Locate the cell with the specified text and output its [x, y] center coordinate. 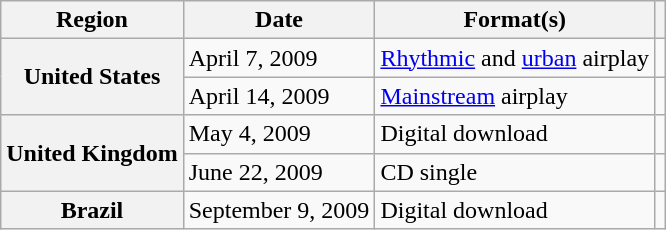
United States [92, 77]
Brazil [92, 210]
June 22, 2009 [279, 172]
May 4, 2009 [279, 134]
Mainstream airplay [515, 96]
September 9, 2009 [279, 210]
April 14, 2009 [279, 96]
Format(s) [515, 20]
Date [279, 20]
Rhythmic and urban airplay [515, 58]
United Kingdom [92, 153]
CD single [515, 172]
Region [92, 20]
April 7, 2009 [279, 58]
